Output the (x, y) coordinate of the center of the cell containing the given text.  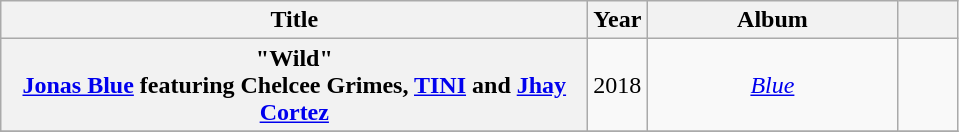
Year (618, 20)
Blue (772, 85)
Album (772, 20)
"Wild" Jonas Blue featuring Chelcee Grimes, TINI and Jhay Cortez (294, 85)
Title (294, 20)
2018 (618, 85)
